Return the [X, Y] coordinate for the center point of the cell that contains the specified text.  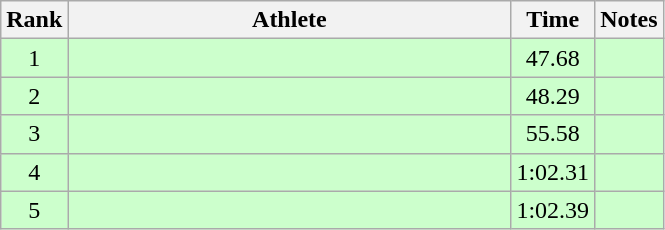
1:02.39 [553, 210]
Rank [34, 20]
1:02.31 [553, 172]
1 [34, 58]
4 [34, 172]
Time [553, 20]
55.58 [553, 134]
3 [34, 134]
5 [34, 210]
Athlete [290, 20]
Notes [629, 20]
2 [34, 96]
47.68 [553, 58]
48.29 [553, 96]
